Return the [x, y] coordinate for the center point of the cell that contains the specified text.  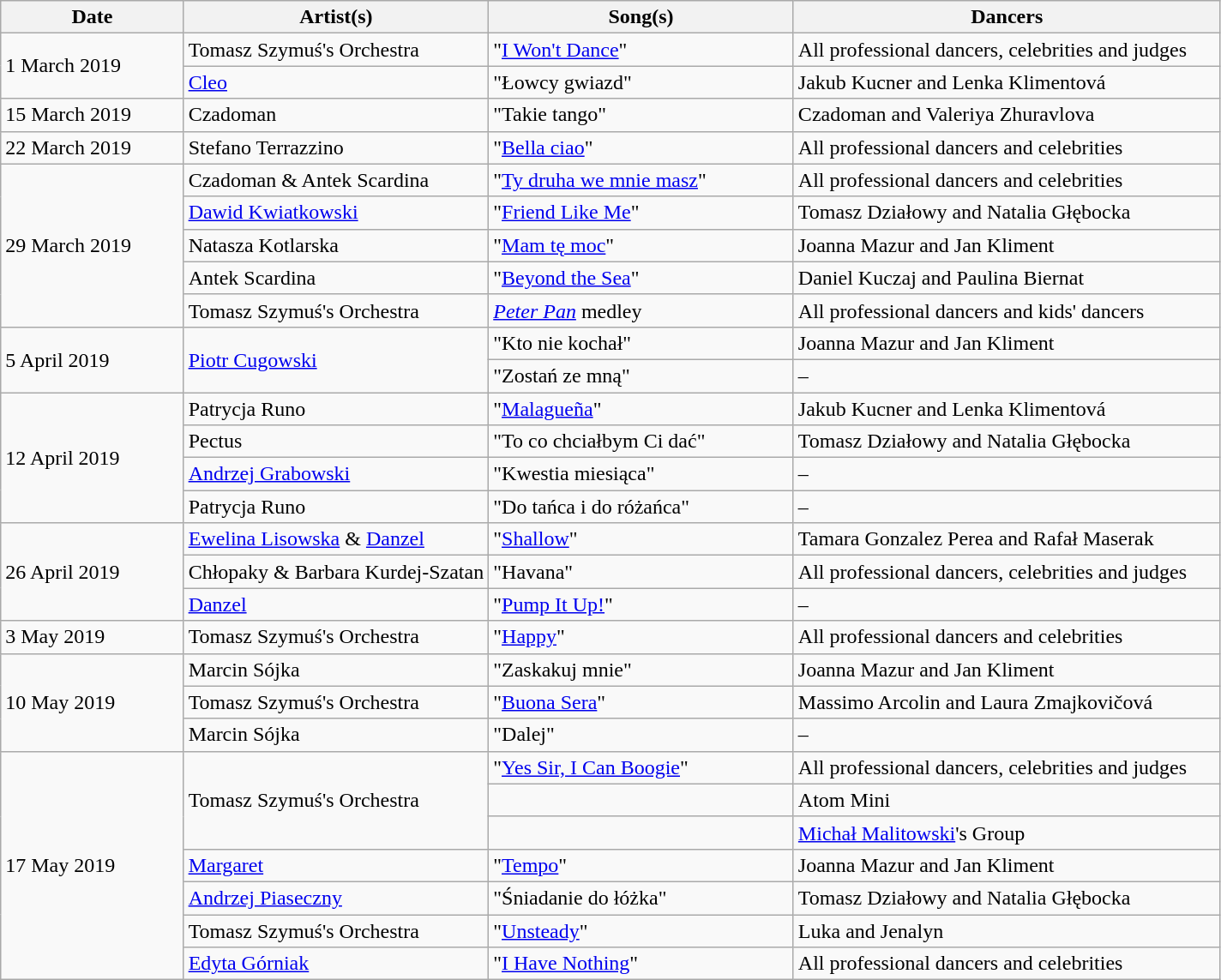
"Pump It Up!" [641, 604]
26 April 2019 [93, 572]
"I Won't Dance" [641, 50]
"Łowcy gwiazd" [641, 82]
Czadoman & Antek Scardina [336, 180]
Massimo Arcolin and Laura Zmajkovičová [1007, 702]
1 March 2019 [93, 66]
Czadoman and Valeriya Zhuravlova [1007, 115]
"Do tańca i do różańca" [641, 507]
"Havana" [641, 572]
Ewelina Lisowska & Danzel [336, 539]
Daniel Kuczaj and Paulina Biernat [1007, 278]
Andrzej Grabowski [336, 474]
"Shallow" [641, 539]
Edyta Górniak [336, 964]
"Unsteady" [641, 930]
Czadoman [336, 115]
Antek Scardina [336, 278]
Piotr Cugowski [336, 359]
10 May 2019 [93, 702]
"Zaskakuj mnie" [641, 670]
29 March 2019 [93, 245]
"I Have Nothing" [641, 964]
12 April 2019 [93, 458]
Danzel [336, 604]
Artist(s) [336, 17]
"Happy" [641, 637]
"Takie tango" [641, 115]
Dawid Kwiatkowski [336, 213]
Tamara Gonzalez Perea and Rafał Maserak [1007, 539]
Atom Mini [1007, 800]
"Śniadanie do łóżka" [641, 898]
"Bella ciao" [641, 147]
Michał Malitowski's Group [1007, 833]
"Friend Like Me" [641, 213]
"Buona Sera" [641, 702]
"Yes Sir, I Can Boogie" [641, 767]
Natasza Kotlarska [336, 245]
"Kwestia miesiąca" [641, 474]
"Mam tę moc" [641, 245]
All professional dancers and kids' dancers [1007, 310]
Luka and Jenalyn [1007, 930]
"Dalej" [641, 735]
Song(s) [641, 17]
3 May 2019 [93, 637]
Cleo [336, 82]
Chłopaky & Barbara Kurdej-Szatan [336, 572]
"To co chciałbym Ci dać" [641, 442]
22 March 2019 [93, 147]
5 April 2019 [93, 359]
Dancers [1007, 17]
"Zostań ze mną" [641, 376]
Date [93, 17]
Margaret [336, 865]
17 May 2019 [93, 865]
"Beyond the Sea" [641, 278]
Peter Pan medley [641, 310]
Andrzej Piaseczny [336, 898]
"Kto nie kochał" [641, 343]
15 March 2019 [93, 115]
"Malagueña" [641, 409]
Stefano Terrazzino [336, 147]
"Tempo" [641, 865]
Pectus [336, 442]
"Ty druha we mnie masz" [641, 180]
